Determine the (x, y) coordinate at the center of the cell enclosing the given text.  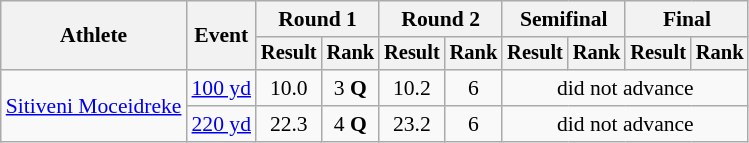
Sitiveni Moceidreke (94, 106)
Final (686, 19)
Round 1 (318, 19)
Athlete (94, 36)
100 yd (222, 88)
4 Q (351, 124)
22.3 (289, 124)
10.2 (412, 88)
Round 2 (440, 19)
23.2 (412, 124)
10.0 (289, 88)
Semifinal (564, 19)
3 Q (351, 88)
Event (222, 36)
220 yd (222, 124)
